Output the [X, Y] coordinate of the center of the cell containing the given text.  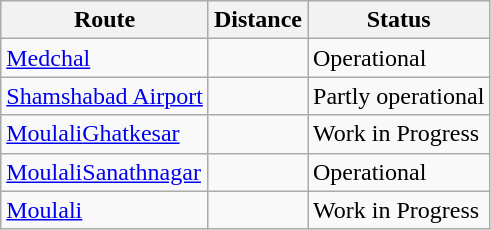
Medchal [105, 58]
Partly operational [399, 96]
Distance [258, 20]
MoulaliGhatkesar [105, 134]
Route [105, 20]
Moulali [105, 210]
Shamshabad Airport [105, 96]
Status [399, 20]
MoulaliSanathnagar [105, 172]
